Pinpoint the cell where the given text exists, returning its (X, Y) midpoint coordinate. 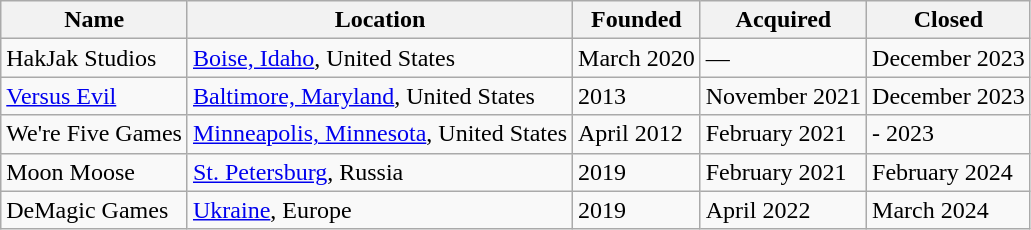
Versus Evil (94, 96)
Boise, Idaho, United States (380, 58)
2013 (637, 96)
April 2012 (637, 134)
March 2024 (949, 210)
St. Petersburg, Russia (380, 172)
November 2021 (783, 96)
We're Five Games (94, 134)
- 2023 (949, 134)
Baltimore, Maryland, United States (380, 96)
HakJak Studios (94, 58)
February 2024 (949, 172)
— (783, 58)
Acquired (783, 20)
April 2022 (783, 210)
Moon Moose (94, 172)
DeMagic Games (94, 210)
Minneapolis, Minnesota, United States (380, 134)
Name (94, 20)
Founded (637, 20)
March 2020 (637, 58)
Closed (949, 20)
Ukraine, Europe (380, 210)
Location (380, 20)
